Return the [X, Y] coordinate for the center point of the cell that contains the specified text.  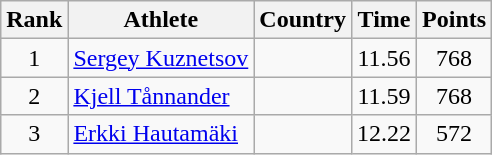
12.22 [384, 134]
Time [384, 20]
Rank [34, 20]
1 [34, 58]
11.56 [384, 58]
Athlete [161, 20]
2 [34, 96]
Kjell Tånnander [161, 96]
Country [303, 20]
572 [454, 134]
Points [454, 20]
Sergey Kuznetsov [161, 58]
11.59 [384, 96]
3 [34, 134]
Erkki Hautamäki [161, 134]
